For the text-containing cell, return its midpoint in [x, y] coordinate format. 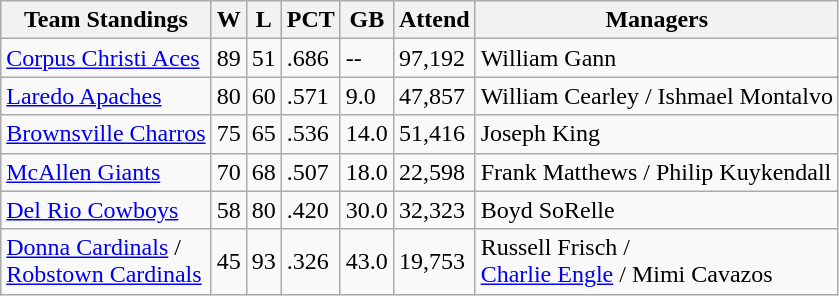
.536 [310, 134]
.420 [310, 210]
W [228, 20]
Del Rio Cowboys [106, 210]
.507 [310, 172]
Managers [656, 20]
18.0 [366, 172]
Frank Matthews / Philip Kuykendall [656, 172]
30.0 [366, 210]
89 [228, 58]
.686 [310, 58]
-- [366, 58]
65 [264, 134]
Laredo Apaches [106, 96]
70 [228, 172]
32,323 [434, 210]
68 [264, 172]
William Gann [656, 58]
.326 [310, 262]
Attend [434, 20]
22,598 [434, 172]
60 [264, 96]
Russell Frisch / Charlie Engle / Mimi Cavazos [656, 262]
19,753 [434, 262]
Brownsville Charros [106, 134]
58 [228, 210]
93 [264, 262]
Team Standings [106, 20]
GB [366, 20]
43.0 [366, 262]
PCT [310, 20]
Boyd SoRelle [656, 210]
L [264, 20]
Joseph King [656, 134]
75 [228, 134]
51 [264, 58]
McAllen Giants [106, 172]
William Cearley / Ishmael Montalvo [656, 96]
97,192 [434, 58]
14.0 [366, 134]
47,857 [434, 96]
Corpus Christi Aces [106, 58]
9.0 [366, 96]
45 [228, 262]
51,416 [434, 134]
.571 [310, 96]
Donna Cardinals / Robstown Cardinals [106, 262]
